Return the (X, Y) coordinate for the center point of the cell that contains the specified text.  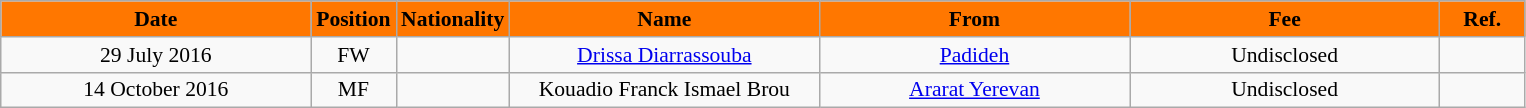
Position (354, 19)
Name (664, 19)
Fee (1285, 19)
Drissa Diarrassouba (664, 55)
14 October 2016 (156, 90)
From (974, 19)
Date (156, 19)
Nationality (452, 19)
29 July 2016 (156, 55)
Ref. (1482, 19)
Kouadio Franck Ismael Brou (664, 90)
FW (354, 55)
Padideh (974, 55)
Ararat Yerevan (974, 90)
MF (354, 90)
